Locate the cell with the specified text and output its [X, Y] center coordinate. 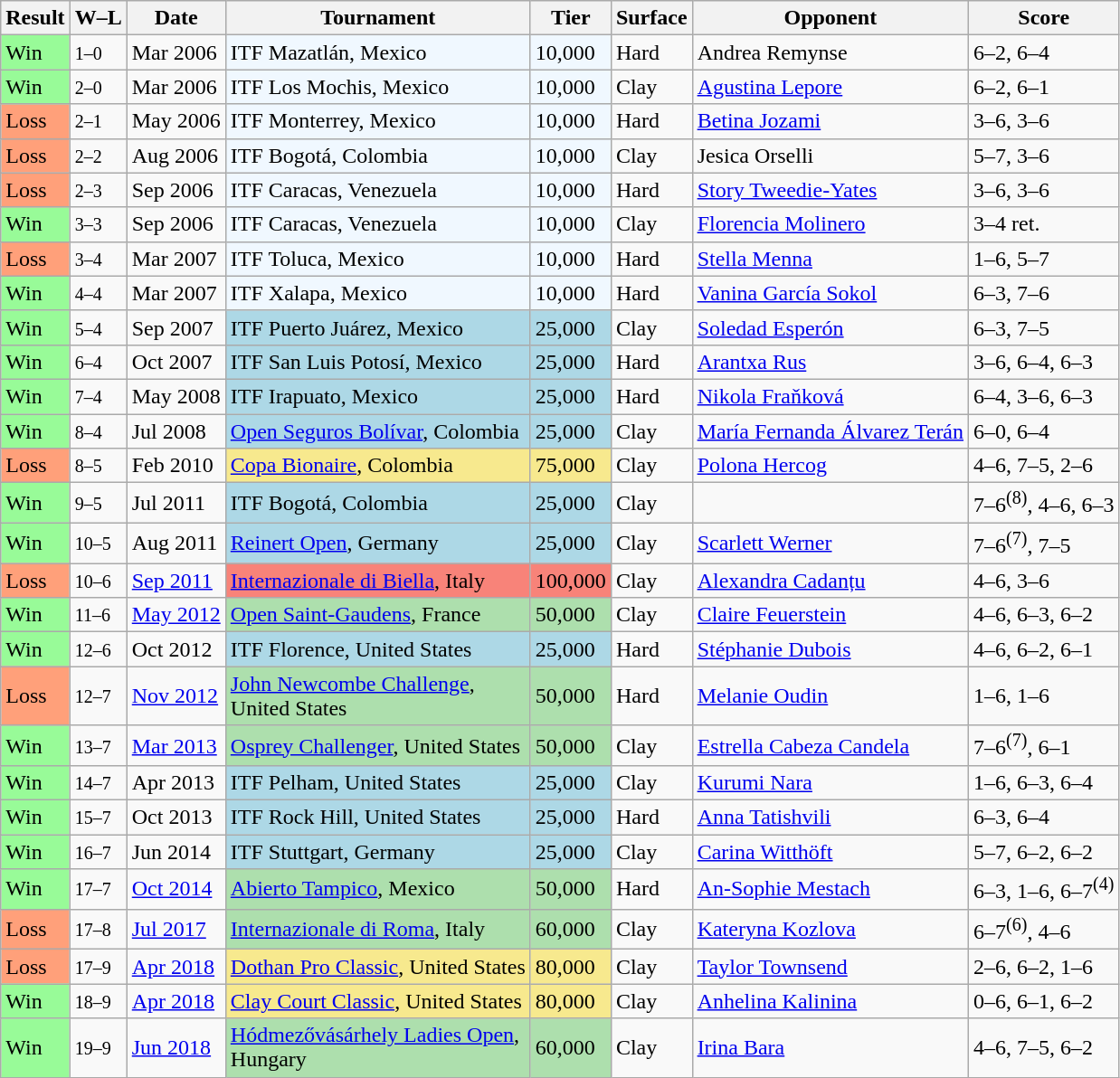
4–6, 6–2, 6–1 [1044, 649]
2–1 [98, 121]
6–3, 6–4 [1044, 818]
Arantxa Rus [831, 362]
1–6, 1–6 [1044, 696]
4–6, 7–5, 6–2 [1044, 1047]
4–4 [98, 293]
Vanina García Sokol [831, 293]
17–7 [98, 890]
Stéphanie Dubois [831, 649]
3–4 ret. [1044, 224]
17–9 [98, 967]
4–6, 7–5, 2–6 [1044, 466]
Feb 2010 [176, 466]
ITF Florence, United States [378, 649]
5–4 [98, 327]
5–7, 6–2, 6–2 [1044, 852]
ITF Toluca, Mexico [378, 259]
75,000 [570, 466]
Clay Court Classic, United States [378, 1001]
Polona Hercog [831, 466]
W–L [98, 18]
16–7 [98, 852]
18–9 [98, 1001]
6–3, 7–5 [1044, 327]
6–3, 7–6 [1044, 293]
Nov 2012 [176, 696]
17–8 [98, 930]
Story Tweedie-Yates [831, 190]
Irina Bara [831, 1047]
Surface [651, 18]
Melanie Oudin [831, 696]
8–5 [98, 466]
12–6 [98, 649]
Kateryna Kozlova [831, 930]
1–6, 6–3, 6–4 [1044, 783]
An-Sophie Mestach [831, 890]
2–6, 6–2, 1–6 [1044, 967]
7–6(7), 7–5 [1044, 543]
6–2, 6–4 [1044, 52]
6–0, 6–4 [1044, 431]
Betina Jozami [831, 121]
John Newcombe Challenge, United States [378, 696]
Sep 2007 [176, 327]
3–6, 6–4, 6–3 [1044, 362]
ITF Irapuato, Mexico [378, 396]
10–5 [98, 543]
Scarlett Werner [831, 543]
4–6, 3–6 [1044, 581]
Kurumi Nara [831, 783]
Opponent [831, 18]
Tier [570, 18]
Stella Menna [831, 259]
Anhelina Kalinina [831, 1001]
15–7 [98, 818]
Jun 2014 [176, 852]
Agustina Lepore [831, 87]
1–6, 5–7 [1044, 259]
Sep 2011 [176, 581]
Jul 2017 [176, 930]
Oct 2012 [176, 649]
Mar 2013 [176, 745]
Oct 2013 [176, 818]
Taylor Townsend [831, 967]
Andrea Remynse [831, 52]
8–4 [98, 431]
7–6(8), 4–6, 6–3 [1044, 503]
2–0 [98, 87]
ITF San Luis Potosí, Mexico [378, 362]
1–0 [98, 52]
Open Saint-Gaudens, France [378, 615]
14–7 [98, 783]
Open Seguros Bolívar, Colombia [378, 431]
Jul 2008 [176, 431]
María Fernanda Álvarez Terán [831, 431]
Nikola Fraňková [831, 396]
Carina Witthöft [831, 852]
19–9 [98, 1047]
Florencia Molinero [831, 224]
Oct 2014 [176, 890]
Anna Tatishvili [831, 818]
ITF Puerto Juárez, Mexico [378, 327]
ITF Pelham, United States [378, 783]
Jun 2018 [176, 1047]
Internazionale di Roma, Italy [378, 930]
ITF Los Mochis, Mexico [378, 87]
Internazionale di Biella, Italy [378, 581]
Score [1044, 18]
Alexandra Cadanțu [831, 581]
13–7 [98, 745]
ITF Rock Hill, United States [378, 818]
Claire Feuerstein [831, 615]
6–4 [98, 362]
2–2 [98, 156]
Aug 2006 [176, 156]
ITF Stuttgart, Germany [378, 852]
Reinert Open, Germany [378, 543]
6–3, 1–6, 6–7(4) [1044, 890]
Estrella Cabeza Candela [831, 745]
Dothan Pro Classic, United States [378, 967]
100,000 [570, 581]
6–2, 6–1 [1044, 87]
Apr 2013 [176, 783]
5–7, 3–6 [1044, 156]
May 2006 [176, 121]
12–7 [98, 696]
6–4, 3–6, 6–3 [1044, 396]
10–6 [98, 581]
3–3 [98, 224]
2–3 [98, 190]
6–7(6), 4–6 [1044, 930]
May 2008 [176, 396]
7–6(7), 6–1 [1044, 745]
Aug 2011 [176, 543]
May 2012 [176, 615]
Abierto Tampico, Mexico [378, 890]
Soledad Esperón [831, 327]
Hódmezővásárhely Ladies Open, Hungary [378, 1047]
Jul 2011 [176, 503]
Tournament [378, 18]
Result [35, 18]
Date [176, 18]
3–4 [98, 259]
ITF Monterrey, Mexico [378, 121]
9–5 [98, 503]
Oct 2007 [176, 362]
Jesica Orselli [831, 156]
7–4 [98, 396]
Osprey Challenger, United States [378, 745]
4–6, 6–3, 6–2 [1044, 615]
ITF Xalapa, Mexico [378, 293]
Copa Bionaire, Colombia [378, 466]
0–6, 6–1, 6–2 [1044, 1001]
ITF Mazatlán, Mexico [378, 52]
11–6 [98, 615]
